Capture the cell that displays the provided text and extract its [X, Y] central coordinate. 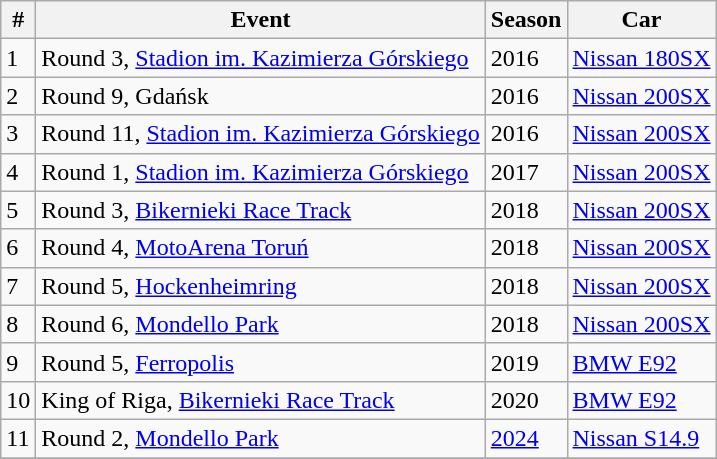
2 [18, 96]
Round 2, Mondello Park [260, 438]
Round 5, Hockenheimring [260, 286]
4 [18, 172]
Round 3, Stadion im. Kazimierza Górskiego [260, 58]
7 [18, 286]
10 [18, 400]
8 [18, 324]
Nissan S14.9 [642, 438]
Car [642, 20]
# [18, 20]
2017 [526, 172]
1 [18, 58]
6 [18, 248]
Round 9, Gdańsk [260, 96]
2020 [526, 400]
11 [18, 438]
Nissan 180SX [642, 58]
2019 [526, 362]
Round 3, Bikernieki Race Track [260, 210]
5 [18, 210]
Round 4, MotoArena Toruń [260, 248]
King of Riga, Bikernieki Race Track [260, 400]
Round 1, Stadion im. Kazimierza Górskiego [260, 172]
Round 5, Ferropolis [260, 362]
Round 6, Mondello Park [260, 324]
Event [260, 20]
Season [526, 20]
2024 [526, 438]
3 [18, 134]
9 [18, 362]
Round 11, Stadion im. Kazimierza Górskiego [260, 134]
